Detect which cell encompasses the target text, then output its [x, y] center coordinate. 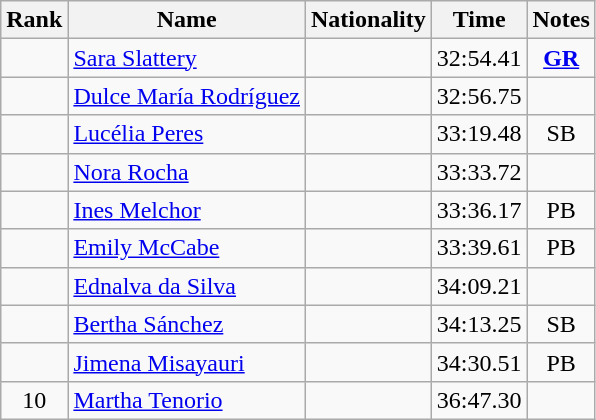
Dulce María Rodríguez [187, 96]
Time [479, 20]
Ednalva da Silva [187, 286]
Name [187, 20]
Emily McCabe [187, 248]
Rank [34, 20]
33:33.72 [479, 172]
32:54.41 [479, 58]
Notes [561, 20]
GR [561, 58]
34:30.51 [479, 362]
Martha Tenorio [187, 400]
10 [34, 400]
34:13.25 [479, 324]
Nationality [369, 20]
Ines Melchor [187, 210]
Bertha Sánchez [187, 324]
Nora Rocha [187, 172]
32:56.75 [479, 96]
36:47.30 [479, 400]
Jimena Misayauri [187, 362]
33:39.61 [479, 248]
33:19.48 [479, 134]
Lucélia Peres [187, 134]
Sara Slattery [187, 58]
34:09.21 [479, 286]
33:36.17 [479, 210]
